Identify which cell holds the provided text, then report its (x, y) central coordinate. 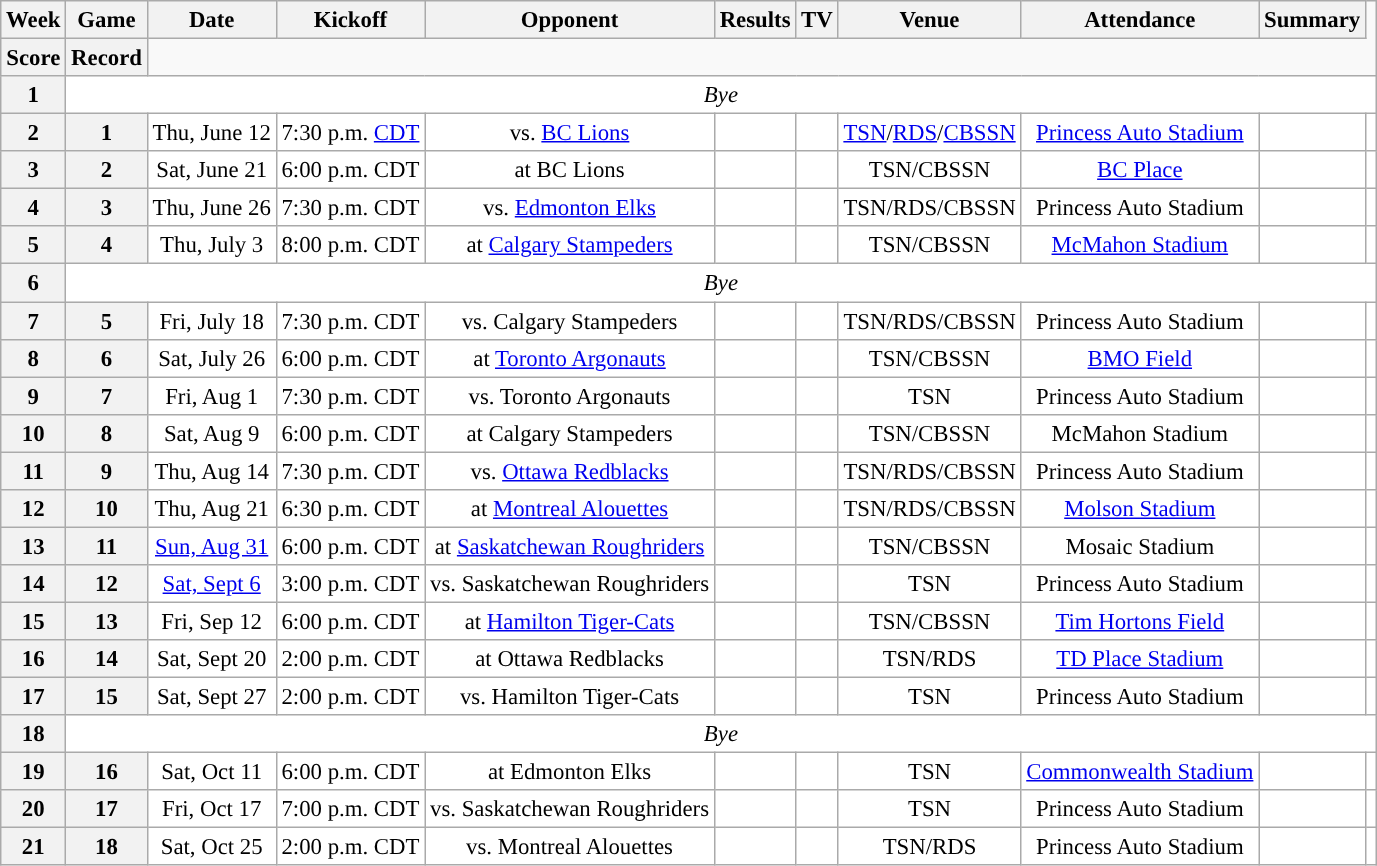
Sat, Aug 9 (212, 433)
Sat, July 26 (212, 358)
Sun, Aug 31 (212, 546)
Fri, Sep 12 (212, 621)
Venue (930, 20)
Thu, July 3 (212, 245)
Thu, Aug 14 (212, 471)
Week (34, 20)
Game (106, 20)
vs. BC Lions (570, 133)
Thu, Aug 21 (212, 509)
8:00 p.m. CDT (350, 245)
19 (34, 772)
Sat, Oct 11 (212, 772)
Sat, Sept 6 (212, 584)
3:00 p.m. CDT (350, 584)
vs. Montreal Alouettes (570, 847)
TD Place Stadium (1140, 659)
Fri, Oct 17 (212, 809)
vs. Calgary Stampeders (570, 321)
vs. Edmonton Elks (570, 208)
Score (34, 58)
Results (754, 20)
vs. Ottawa Redblacks (570, 471)
Tim Hortons Field (1140, 621)
20 (34, 809)
7:00 p.m. CDT (350, 809)
Kickoff (350, 20)
vs. Toronto Argonauts (570, 396)
BC Place (1140, 170)
at Saskatchewan Roughriders (570, 546)
at Hamilton Tiger-Cats (570, 621)
at Montreal Alouettes (570, 509)
TV (817, 20)
Opponent (570, 20)
Molson Stadium (1140, 509)
Commonwealth Stadium (1140, 772)
Fri, July 18 (212, 321)
at Edmonton Elks (570, 772)
Sat, Oct 25 (212, 847)
at Toronto Argonauts (570, 358)
BMO Field (1140, 358)
Record (106, 58)
at Ottawa Redblacks (570, 659)
Attendance (1140, 20)
Sat, Sept 20 (212, 659)
Date (212, 20)
Sat, Sept 27 (212, 697)
Thu, June 12 (212, 133)
vs. Hamilton Tiger-Cats (570, 697)
6:30 p.m. CDT (350, 509)
Summary (1312, 20)
Thu, June 26 (212, 208)
Mosaic Stadium (1140, 546)
at BC Lions (570, 170)
21 (34, 847)
Fri, Aug 1 (212, 396)
Sat, June 21 (212, 170)
